Locate the cell with the specified text and output its [x, y] center coordinate. 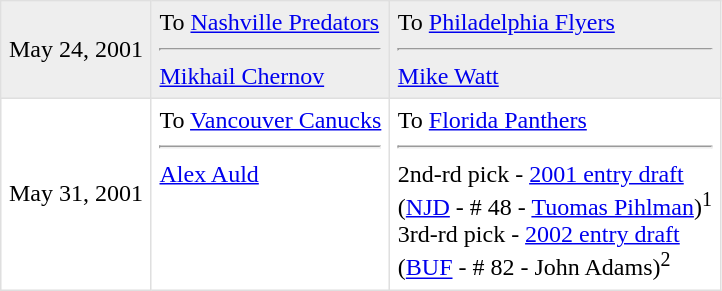
To Philadelphia Flyers Mike Watt [556, 50]
May 24, 2001 [76, 50]
May 31, 2001 [76, 194]
To Florida Panthers 2nd-rd pick - 2001 entry draft(NJD - # 48 - Tuomas Pihlman)13rd-rd pick - 2002 entry draft(BUF - # 82 - John Adams)2 [556, 194]
To Vancouver Canucks Alex Auld [270, 194]
To Nashville Predators Mikhail Chernov [270, 50]
